Return (x, y) of the center of cell containing provided text 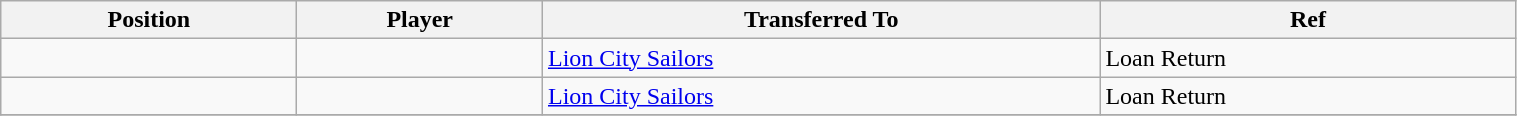
Player (420, 20)
Position (149, 20)
Ref (1308, 20)
Transferred To (820, 20)
